Extract the (X, Y) coordinate from the center of the cell holding the provided text.  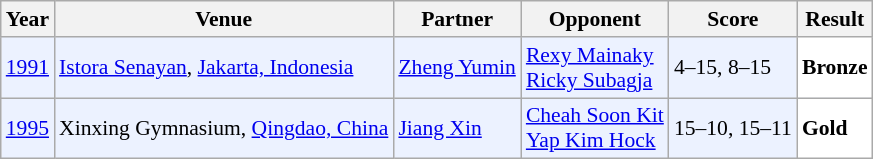
Opponent (595, 19)
Score (733, 19)
Bronze (835, 68)
1995 (28, 128)
Xinxing Gymnasium, Qingdao, China (224, 128)
Rexy Mainaky Ricky Subagja (595, 68)
Result (835, 19)
Zheng Yumin (456, 68)
Year (28, 19)
Cheah Soon Kit Yap Kim Hock (595, 128)
Istora Senayan, Jakarta, Indonesia (224, 68)
Partner (456, 19)
15–10, 15–11 (733, 128)
Venue (224, 19)
Gold (835, 128)
Jiang Xin (456, 128)
1991 (28, 68)
4–15, 8–15 (733, 68)
